Capture the cell that displays the provided text and extract its [x, y] central coordinate. 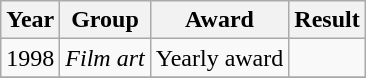
Group [105, 20]
Result [327, 20]
Film art [105, 58]
1998 [30, 58]
Year [30, 20]
Yearly award [220, 58]
Award [220, 20]
